From the cell containing the given text, extract its center point as [x, y] coordinate. 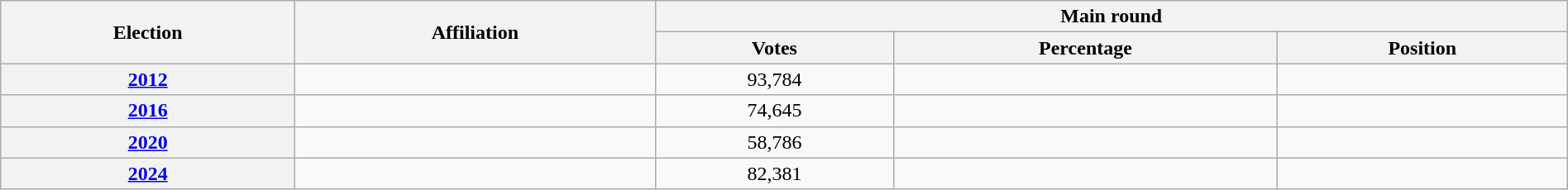
Position [1422, 48]
2020 [148, 142]
Votes [774, 48]
Election [148, 32]
93,784 [774, 79]
82,381 [774, 173]
58,786 [774, 142]
2016 [148, 111]
Main round [1111, 17]
Percentage [1086, 48]
2024 [148, 173]
74,645 [774, 111]
Affiliation [476, 32]
2012 [148, 79]
